Return [x, y] of the center of cell containing provided text 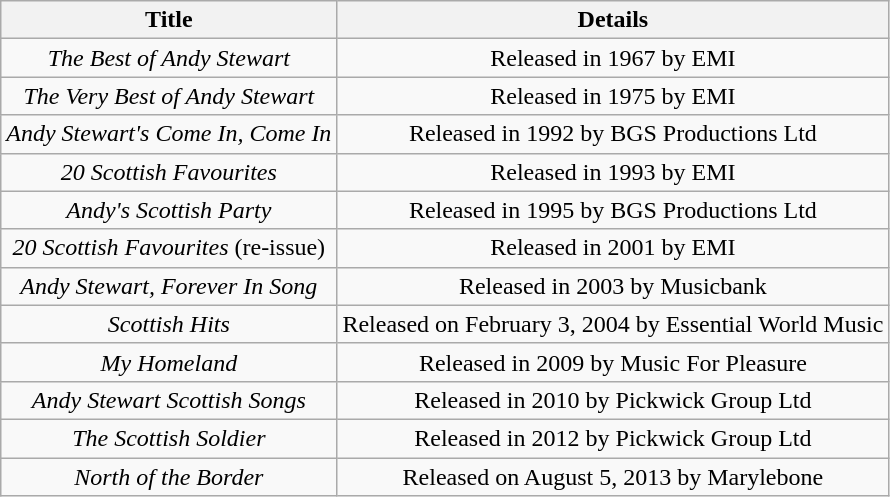
The Very Best of Andy Stewart [169, 96]
Andy Stewart Scottish Songs [169, 400]
Released in 1993 by EMI [613, 172]
Andy Stewart, Forever In Song [169, 286]
My Homeland [169, 362]
20 Scottish Favourites [169, 172]
The Scottish Soldier [169, 438]
Released in 1967 by EMI [613, 58]
Released in 1975 by EMI [613, 96]
North of the Border [169, 477]
Andy's Scottish Party [169, 210]
Title [169, 20]
Released in 2001 by EMI [613, 248]
Scottish Hits [169, 324]
Andy Stewart's Come In, Come In [169, 134]
Released in 1995 by BGS Productions Ltd [613, 210]
20 Scottish Favourites (re-issue) [169, 248]
The Best of Andy Stewart [169, 58]
Details [613, 20]
Released in 2012 by Pickwick Group Ltd [613, 438]
Released in 1992 by BGS Productions Ltd [613, 134]
Released in 2009 by Music For Pleasure [613, 362]
Released on August 5, 2013 by Marylebone [613, 477]
Released in 2010 by Pickwick Group Ltd [613, 400]
Released in 2003 by Musicbank [613, 286]
Released on February 3, 2004 by Essential World Music [613, 324]
